Locate the cell with the specified text and output its (X, Y) center coordinate. 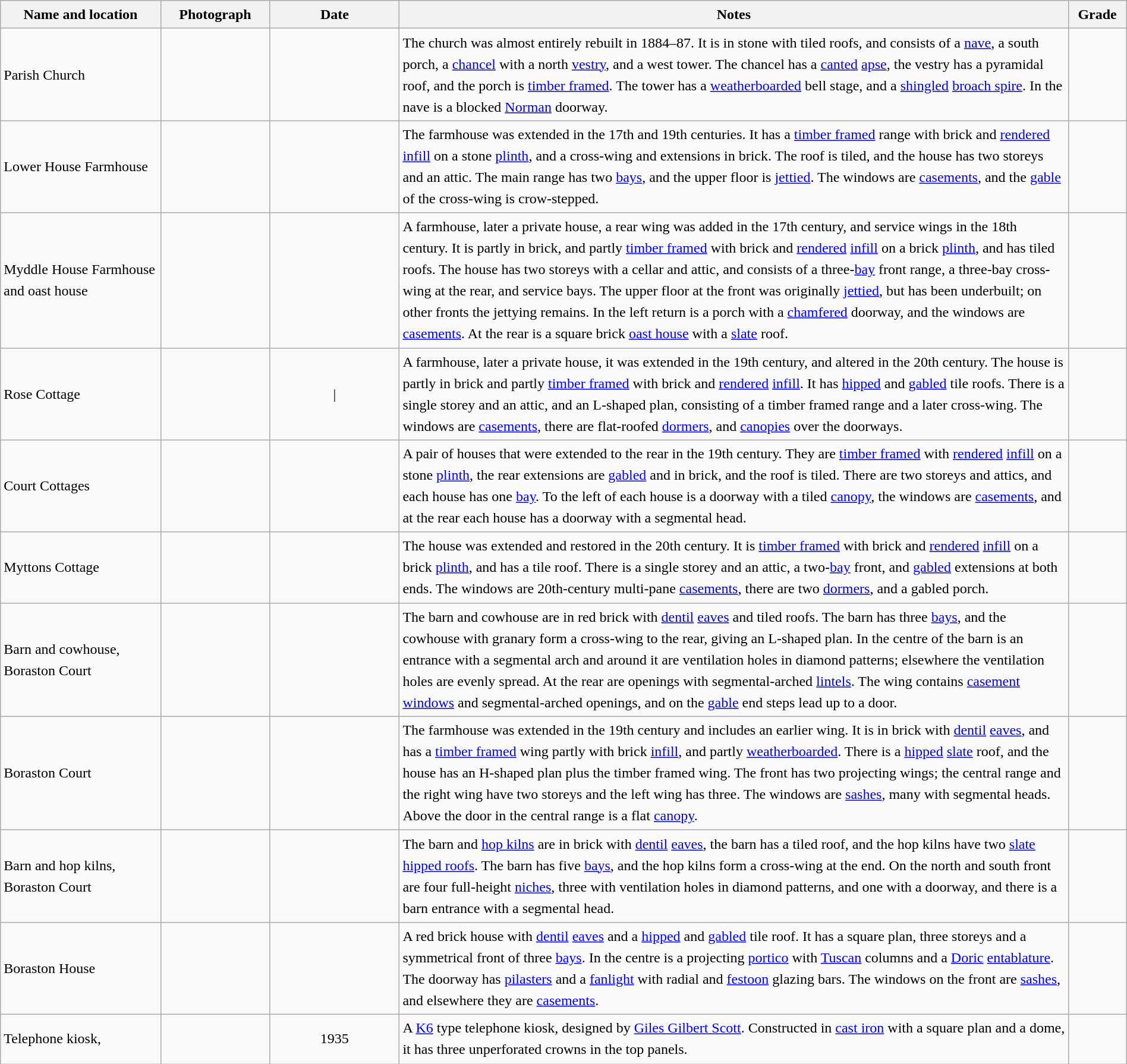
Date (335, 14)
Myttons Cottage (81, 567)
Boraston House (81, 968)
Lower House Farmhouse (81, 166)
Telephone kiosk, (81, 1039)
Court Cottages (81, 486)
1935 (335, 1039)
| (335, 394)
Grade (1097, 14)
Myddle House Farmhouseand oast house (81, 281)
Barn and hop kilns,Boraston Court (81, 876)
Name and location (81, 14)
Boraston Court (81, 773)
Barn and cowhouse,Boraston Court (81, 660)
Notes (734, 14)
Photograph (215, 14)
Parish Church (81, 75)
Rose Cottage (81, 394)
